For the text-containing cell, return its midpoint in (X, Y) coordinate format. 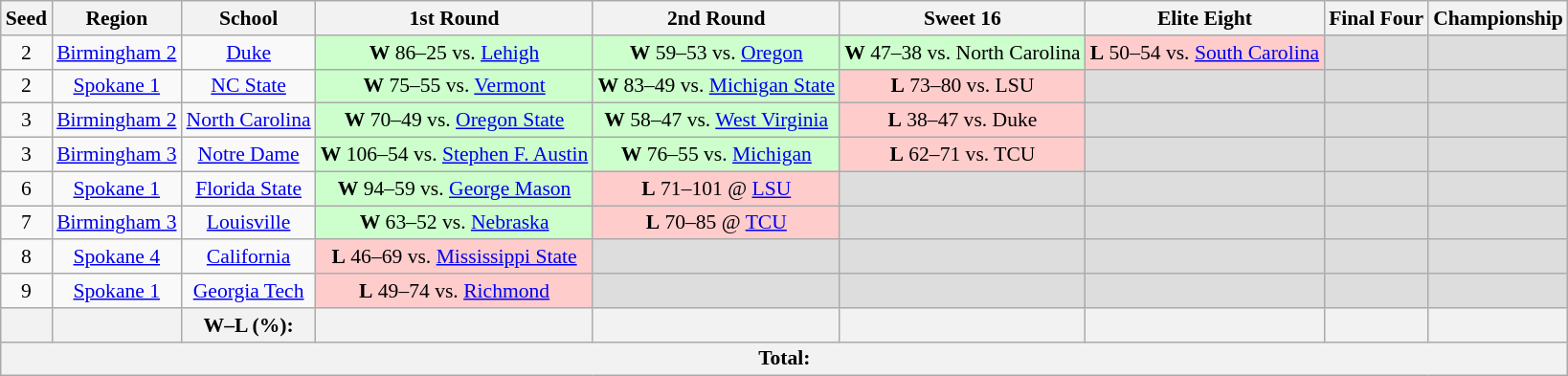
W 106–54 vs. Stephen F. Austin (455, 155)
Duke (249, 53)
Elite Eight (1204, 18)
L 46–69 vs. Mississippi State (455, 257)
Florida State (249, 188)
L 71–101 @ LSU (716, 188)
L 49–74 vs. Richmond (455, 291)
2nd Round (716, 18)
North Carolina (249, 121)
W 76–55 vs. Michigan (716, 155)
6 (27, 188)
W 59–53 vs. Oregon (716, 53)
Seed (27, 18)
Spokane 4 (117, 257)
NC State (249, 86)
School (249, 18)
W 94–59 vs. George Mason (455, 188)
Louisville (249, 223)
L 70–85 @ TCU (716, 223)
W–L (%): (249, 325)
L 73–80 vs. LSU (963, 86)
W 70–49 vs. Oregon State (455, 121)
California (249, 257)
W 63–52 vs. Nebraska (455, 223)
L 38–47 vs. Duke (963, 121)
Region (117, 18)
W 75–55 vs. Vermont (455, 86)
L 62–71 vs. TCU (963, 155)
W 47–38 vs. North Carolina (963, 53)
Sweet 16 (963, 18)
8 (27, 257)
W 58–47 vs. West Virginia (716, 121)
Total: (785, 359)
Georgia Tech (249, 291)
Notre Dame (249, 155)
W 86–25 vs. Lehigh (455, 53)
Championship (1498, 18)
9 (27, 291)
Final Four (1377, 18)
7 (27, 223)
1st Round (455, 18)
W 83–49 vs. Michigan State (716, 86)
L 50–54 vs. South Carolina (1204, 53)
